Return the (x, y) coordinate for the center point of the cell that contains the specified text.  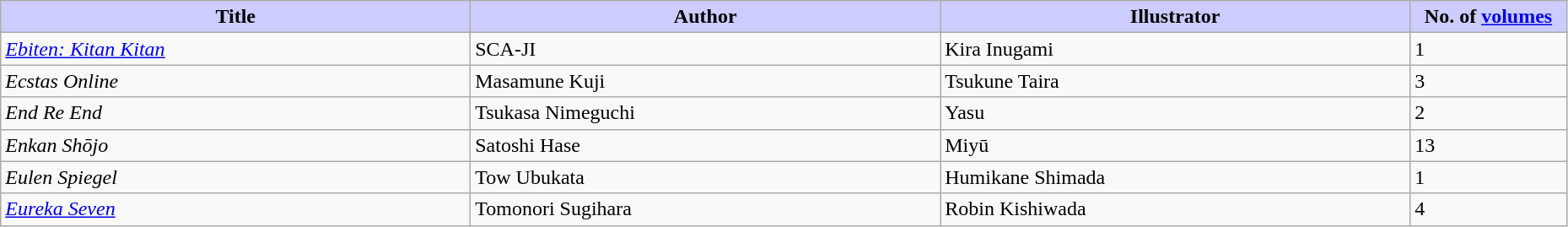
Illustrator (1176, 17)
Title (236, 17)
Tsukasa Nimeguchi (705, 113)
Ebiten: Kitan Kitan (236, 49)
SCA-JI (705, 49)
Tsukune Taira (1176, 81)
13 (1489, 145)
Kira Inugami (1176, 49)
Author (705, 17)
Tow Ubukata (705, 177)
Enkan Shōjo (236, 145)
End Re End (236, 113)
Masamune Kuji (705, 81)
Tomonori Sugihara (705, 209)
Miyū (1176, 145)
Eureka Seven (236, 209)
Robin Kishiwada (1176, 209)
Eulen Spiegel (236, 177)
Yasu (1176, 113)
4 (1489, 209)
Humikane Shimada (1176, 177)
No. of volumes (1489, 17)
2 (1489, 113)
3 (1489, 81)
Ecstas Online (236, 81)
Satoshi Hase (705, 145)
